Scan for the cell matching the given text and deliver its [X, Y] coordinate at center. 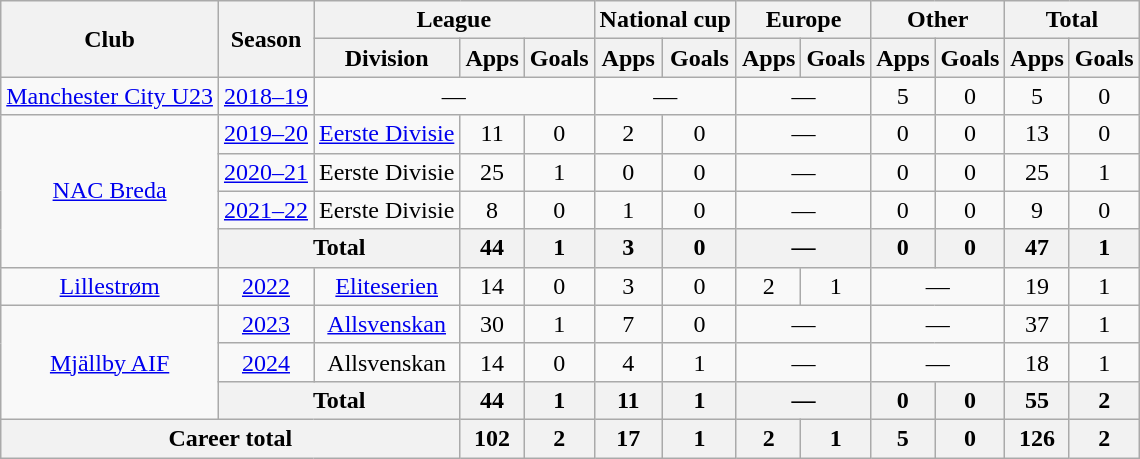
17 [628, 438]
Mjällby AIF [110, 362]
37 [1037, 324]
2023 [266, 324]
126 [1037, 438]
9 [1037, 210]
Eliteserien [387, 286]
Lillestrøm [110, 286]
2020–21 [266, 172]
2024 [266, 362]
19 [1037, 286]
2019–20 [266, 134]
102 [492, 438]
2022 [266, 286]
Division [387, 58]
Other [938, 20]
13 [1037, 134]
2018–19 [266, 96]
Europe [803, 20]
18 [1037, 362]
League [454, 20]
NAC Breda [110, 191]
National cup [665, 20]
2021–22 [266, 210]
Career total [230, 438]
47 [1037, 248]
Season [266, 39]
Manchester City U23 [110, 96]
30 [492, 324]
4 [628, 362]
Club [110, 39]
7 [628, 324]
8 [492, 210]
55 [1037, 400]
